Extract the (X, Y) coordinate from the center of the cell holding the provided text.  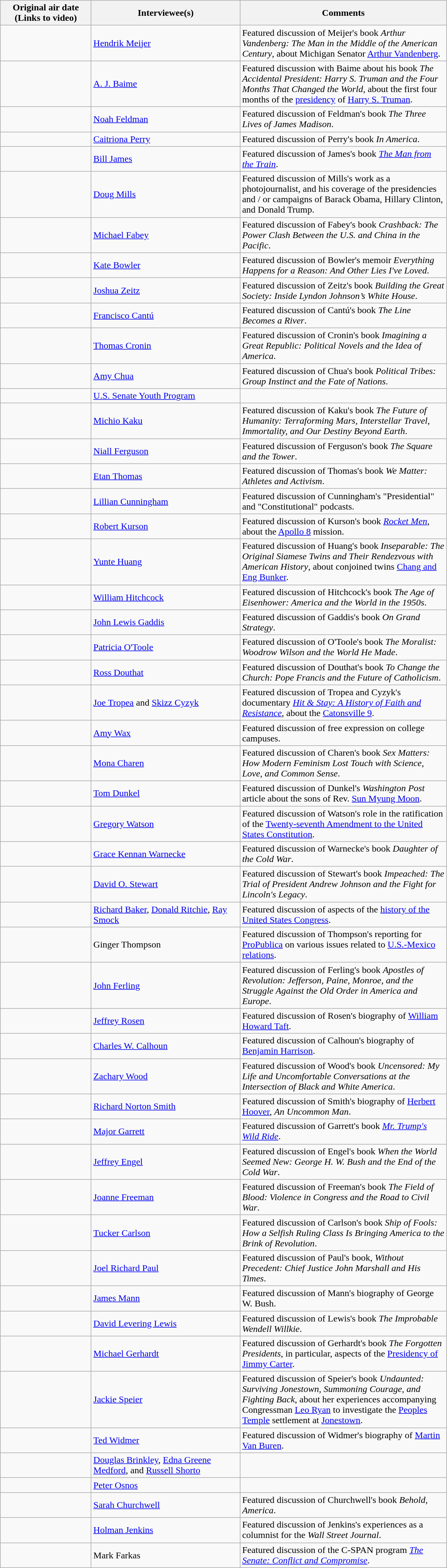
Featured discussion of free expression on college campuses. (343, 733)
John Ferling (166, 985)
Ross Douthat (166, 672)
Featured discussion of Rosen's biography of William Howard Taft. (343, 1021)
Featured discussion of Engel's book When the World Seemed New: George H. W. Bush and the End of the Cold War. (343, 1162)
Featured discussion of Bowler's memoir Everything Happens for a Reason: And Other Lies I've Loved. (343, 265)
Featured discussion of Hitchcock's book The Age of Eisenhower: America and the World in the 1950s. (343, 597)
Peter Osnos (166, 1485)
Featured discussion of Meijer's book Arthur Vandenberg: The Man in the Middle of the American Century, about Michigan Senator Arthur Vandenberg. (343, 43)
Featured discussion of Douthat's book To Change the Church: Pope Francis and the Future of Catholicism. (343, 672)
Zachary Wood (166, 1076)
Featured discussion of Warnecke's book Daughter of the Cold War. (343, 854)
Featured discussion of Zeitz's book Building the Great Society: Inside Lyndon Johnson’s White House. (343, 290)
Jeffrey Rosen (166, 1021)
Holman Jenkins (166, 1530)
Noah Feldman (166, 119)
John Lewis Gaddis (166, 622)
Caitriona Perry (166, 139)
Featured discussion of Cunningham's "Presidential" and "Constitutional" podcasts. (343, 501)
Michael Gerhardt (166, 1354)
William Hitchcock (166, 597)
Doug Mills (166, 194)
Featured discussion of Charen's book Sex Matters: How Modern Feminism Lost Touch with Science, Love, and Common Sense. (343, 763)
Featured discussion of Churchwell's book Behold, America. (343, 1505)
Niall Ferguson (166, 451)
Joel Richard Paul (166, 1268)
Mona Charen (166, 763)
Michio Kaku (166, 421)
Featured discussion of Ferguson's book The Square and the Tower. (343, 451)
Lillian Cunningham (166, 501)
Featured discussion of aspects of the history of the United States Congress. (343, 914)
Featured discussion of Tropea and Cyzyk's documentary Hit & Stay: A History of Faith and Resistance, about the Catonsville 9. (343, 703)
Mark Farkas (166, 1555)
Gregory Watson (166, 823)
Joshua Zeitz (166, 290)
Featured discussion of Thomas's book We Matter: Athletes and Activism. (343, 476)
Michael Fabey (166, 235)
Featured discussion of Widmer's biography of Martin Van Buren. (343, 1441)
Charles W. Calhoun (166, 1046)
Featured discussion of Gerhardt's book The Forgotten Presidents, in particular, aspects of the Presidency of Jimmy Carter. (343, 1354)
James Mann (166, 1298)
Grace Kennan Warnecke (166, 854)
Hendrik Meijer (166, 43)
Patricia O'Toole (166, 647)
Major Garrett (166, 1132)
Featured discussion of Smith's biography of Herbert Hoover, An Uncommon Man. (343, 1106)
Featured discussion of Cronin's book Imagining a Great Republic: Political Novels and the Idea of America. (343, 345)
Featured discussion of Carlson's book Ship of Fools: How a Selfish Ruling Class Is Bringing America to the Brink of Revolution. (343, 1233)
Tucker Carlson (166, 1233)
A. J. Baime (166, 84)
Featured discussion of Ferling's book Apostles of Revolution: Jefferson, Paine, Monroe, and the Struggle Against the Old Order in America and Europe. (343, 985)
Sarah Churchwell (166, 1505)
Etan Thomas (166, 476)
U.S. Senate Youth Program (166, 396)
Featured discussion of Dunkel's Washington Post article about the sons of Rev. Sun Myung Moon. (343, 793)
Featured discussion of Paul's book, Without Precedent: Chief Justice John Marshall and His Times. (343, 1268)
Featured discussion of Freeman's book The Field of Blood: Violence in Congress and the Road to Civil War. (343, 1197)
Featured discussion of Perry's book In America. (343, 139)
Tom Dunkel (166, 793)
Ginger Thompson (166, 945)
Featured discussion of Mann's biography of George W. Bush. (343, 1298)
Featured discussion of Feldman's book The Three Lives of James Madison. (343, 119)
David O. Stewart (166, 884)
Robert Kurson (166, 526)
Featured discussion of Thompson's reporting for ProPublica on various issues related to U.S.-Mexico relations. (343, 945)
Yunte Huang (166, 562)
Featured discussion of the C-SPAN program The Senate: Conflict and Compromise. (343, 1555)
Featured discussion of Fabey's book Crashback: The Power Clash Between the U.S. and China in the Pacific. (343, 235)
Douglas Brinkley, Edna Greene Medford, and Russell Shorto (166, 1465)
Featured discussion of Calhoun's biography of Benjamin Harrison. (343, 1046)
Featured discussion of Kurson's book Rocket Men, about the Apollo 8 mission. (343, 526)
Richard Norton Smith (166, 1106)
Featured discussion of Stewart's book Impeached: The Trial of President Andrew Johnson and the Fight for Lincoln's Legacy. (343, 884)
Featured discussion of Gaddis's book On Grand Strategy. (343, 622)
Bill James (166, 159)
Featured discussion of Lewis's book The Improbable Wendell Willkie. (343, 1323)
Thomas Cronin (166, 345)
Comments (343, 13)
Jackie Speier (166, 1400)
Featured discussion of Wood's book Uncensored: My Life and Uncomfortable Conversations at the Intersection of Black and White America. (343, 1076)
Amy Wax (166, 733)
Featured discussion of Watson's role in the ratification of the Twenty-seventh Amendment to the United States Constitution. (343, 823)
Amy Chua (166, 376)
Kate Bowler (166, 265)
Francisco Cantú (166, 315)
Featured discussion of Chua's book Political Tribes: Group Instinct and the Fate of Nations. (343, 376)
Featured discussion of Cantú's book The Line Becomes a River. (343, 315)
Ted Widmer (166, 1441)
Joanne Freeman (166, 1197)
Original air date(Links to video) (46, 13)
Featured discussion of James's book The Man from the Train. (343, 159)
Jeffrey Engel (166, 1162)
Joe Tropea and Skizz Cyzyk (166, 703)
Interviewee(s) (166, 13)
Featured discussion of O'Toole's book The Moralist: Woodrow Wilson and the World He Made. (343, 647)
Featured discussion of Jenkins's experiences as a columnist for the Wall Street Journal. (343, 1530)
Featured discussion of Garrett's book Mr. Trump's Wild Ride. (343, 1132)
Featured discussion of Kaku's book The Future of Humanity: Terraforming Mars, Interstellar Travel, Immortality, and Our Destiny Beyond Earth. (343, 421)
Richard Baker, Donald Ritchie, Ray Smock (166, 914)
David Levering Lewis (166, 1323)
